Return the [X, Y] coordinate for the center point of the cell that contains the specified text.  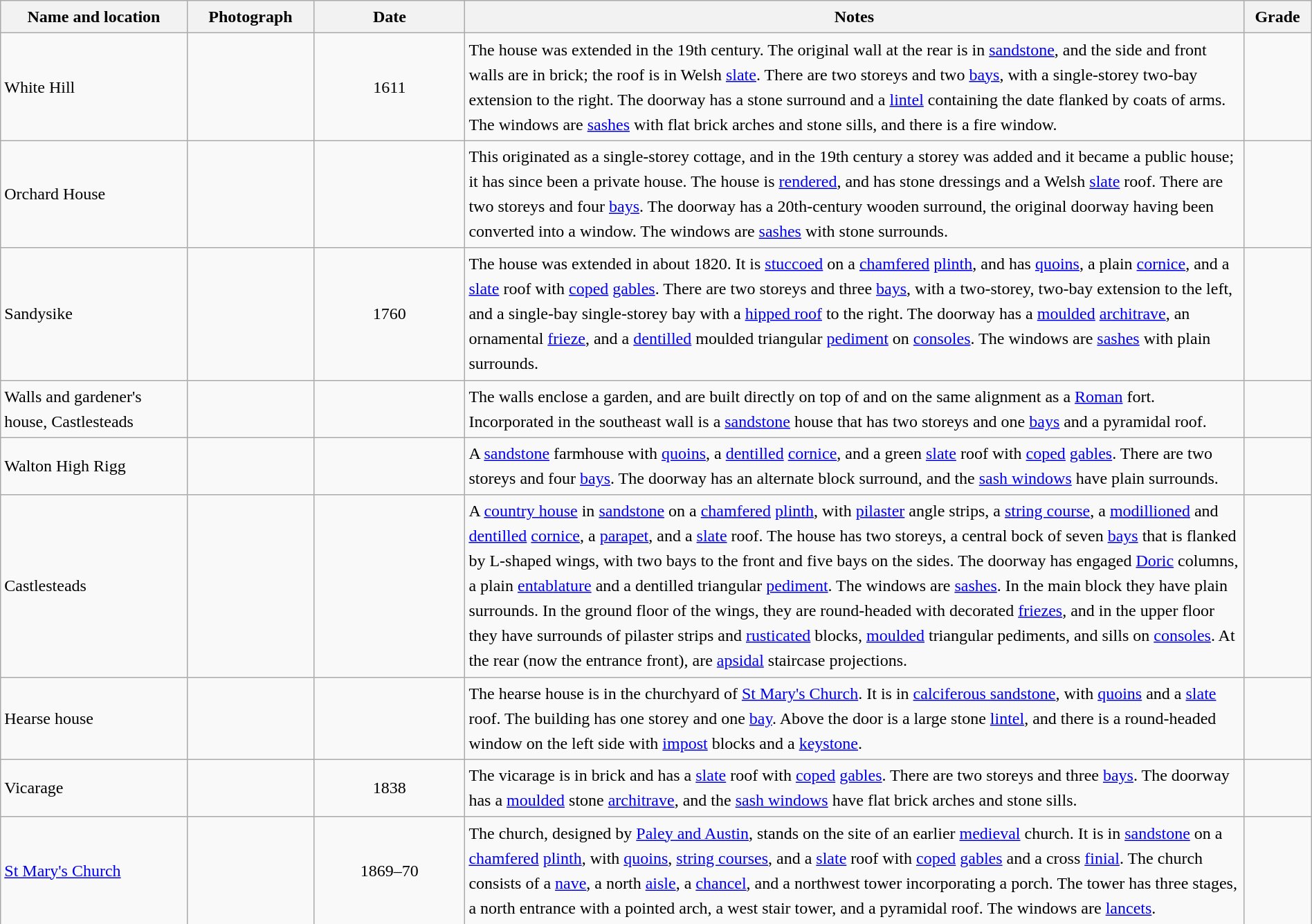
Photograph [250, 17]
Vicarage [94, 788]
Hearse house [94, 718]
1838 [390, 788]
Castlesteads [94, 586]
Grade [1277, 17]
Notes [854, 17]
1611 [390, 87]
Sandysike [94, 314]
Walton High Rigg [94, 466]
Date [390, 17]
1760 [390, 314]
White Hill [94, 87]
1869–70 [390, 871]
Name and location [94, 17]
Orchard House [94, 194]
Walls and gardener's house, Castlesteads [94, 408]
St Mary's Church [94, 871]
